Find where the given text appears and provide that cell's center as [X, Y] coordinate. 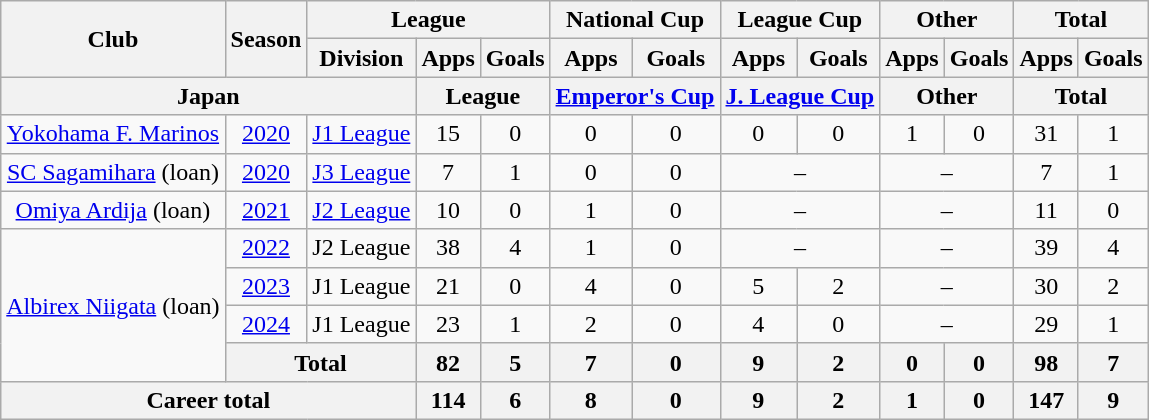
29 [1046, 324]
Albirex Niigata (loan) [113, 305]
2024 [266, 324]
30 [1046, 286]
Omiya Ardija (loan) [113, 210]
21 [448, 286]
38 [448, 248]
Career total [208, 400]
98 [1046, 362]
J3 League [362, 172]
Season [266, 39]
2021 [266, 210]
J. League Cup [800, 96]
SC Sagamihara (loan) [113, 172]
6 [515, 400]
147 [1046, 400]
31 [1046, 134]
10 [448, 210]
2023 [266, 286]
Emperor's Cup [635, 96]
39 [1046, 248]
Japan [208, 96]
2022 [266, 248]
League Cup [800, 20]
Division [362, 58]
11 [1046, 210]
Yokohama F. Marinos [113, 134]
82 [448, 362]
15 [448, 134]
23 [448, 324]
114 [448, 400]
National Cup [635, 20]
8 [591, 400]
Club [113, 39]
